Find where the given text appears and provide that cell's center as (x, y) coordinate. 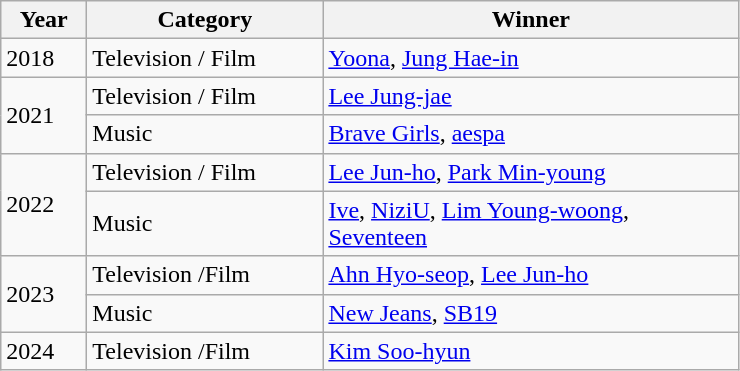
Ive, NiziU, Lim Young-woong, Seventeen (531, 224)
Winner (531, 20)
2022 (44, 204)
Category (205, 20)
Brave Girls, aespa (531, 134)
New Jeans, SB19 (531, 313)
Lee Jun-ho, Park Min-young (531, 172)
2024 (44, 351)
Lee Jung-jae (531, 96)
Yoona, Jung Hae-in (531, 58)
Kim Soo-hyun (531, 351)
2021 (44, 115)
Ahn Hyo-seop, Lee Jun-ho (531, 275)
Year (44, 20)
2023 (44, 294)
2018 (44, 58)
